Pinpoint the cell where the given text exists, returning its [x, y] midpoint coordinate. 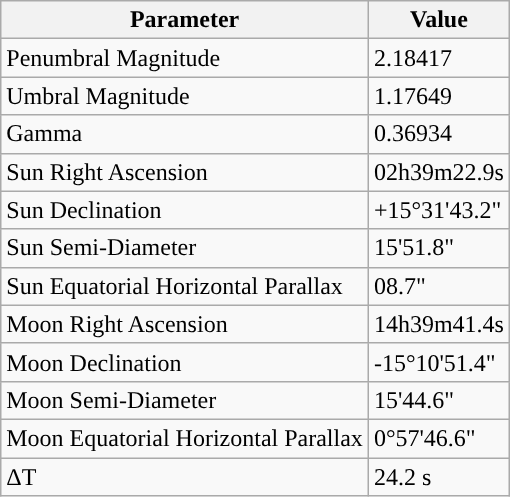
Moon Declination [185, 362]
Sun Semi-Diameter [185, 248]
2.18417 [438, 58]
24.2 s [438, 477]
-15°10'51.4" [438, 362]
15'44.6" [438, 400]
Sun Right Ascension [185, 172]
Moon Equatorial Horizontal Parallax [185, 438]
08.7" [438, 286]
14h39m41.4s [438, 324]
Sun Declination [185, 210]
1.17649 [438, 96]
15'51.8" [438, 248]
Sun Equatorial Horizontal Parallax [185, 286]
Parameter [185, 20]
+15°31'43.2" [438, 210]
0.36934 [438, 134]
Moon Semi-Diameter [185, 400]
Gamma [185, 134]
ΔT [185, 477]
Moon Right Ascension [185, 324]
02h39m22.9s [438, 172]
0°57'46.6" [438, 438]
Umbral Magnitude [185, 96]
Penumbral Magnitude [185, 58]
Value [438, 20]
